Extract the (X, Y) coordinate from the center of the cell holding the provided text.  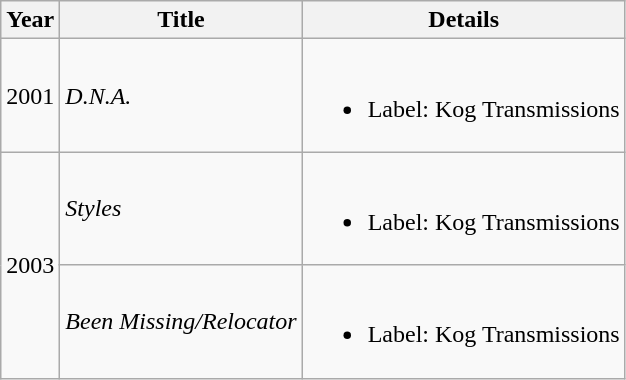
2003 (30, 265)
Year (30, 20)
Details (464, 20)
2001 (30, 96)
Been Missing/Relocator (181, 322)
Styles (181, 208)
Title (181, 20)
D.N.A. (181, 96)
